Locate the cell with the specified text and output its (x, y) center coordinate. 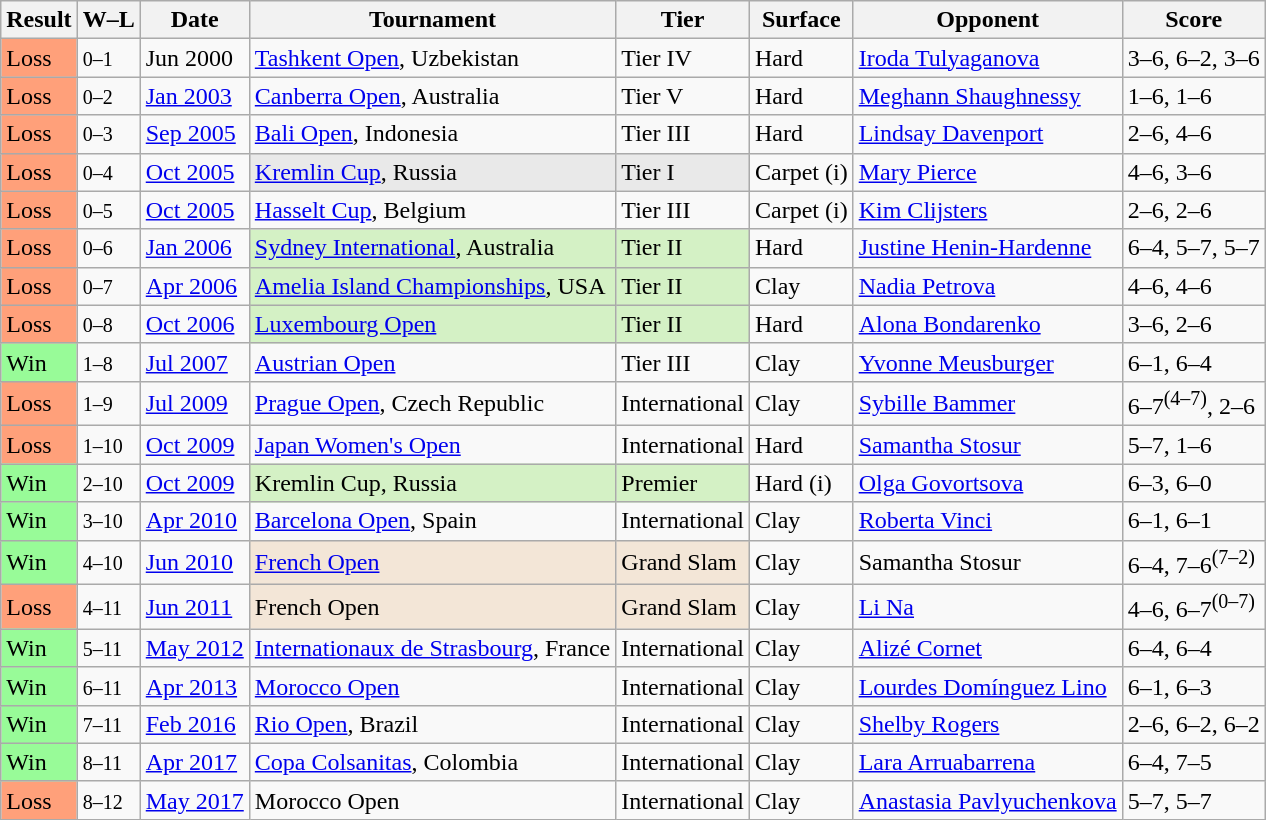
Jan 2006 (194, 248)
Rio Open, Brazil (432, 724)
Tier V (683, 96)
Date (194, 20)
W–L (108, 20)
6–7(4–7), 2–6 (1194, 404)
6–4, 5–7, 5–7 (1194, 248)
Apr 2013 (194, 686)
May 2017 (194, 800)
5–11 (108, 648)
Jul 2007 (194, 362)
Hard (i) (801, 483)
Alona Bondarenko (988, 324)
Feb 2016 (194, 724)
Prague Open, Czech Republic (432, 404)
Japan Women's Open (432, 445)
Canberra Open, Australia (432, 96)
6–11 (108, 686)
Hasselt Cup, Belgium (432, 210)
Anastasia Pavlyuchenkova (988, 800)
2–6, 2–6 (1194, 210)
Justine Henin-Hardenne (988, 248)
Austrian Open (432, 362)
Li Na (988, 608)
Luxembourg Open (432, 324)
Tier IV (683, 58)
Roberta Vinci (988, 521)
Sybille Bammer (988, 404)
Jul 2009 (194, 404)
Jan 2003 (194, 96)
5–7, 1–6 (1194, 445)
Barcelona Open, Spain (432, 521)
4–6, 6–7(0–7) (1194, 608)
Lara Arruabarrena (988, 762)
Sydney International, Australia (432, 248)
0–5 (108, 210)
Jun 2000 (194, 58)
Jun 2011 (194, 608)
0–3 (108, 134)
Tier (683, 20)
Sep 2005 (194, 134)
5–7, 5–7 (1194, 800)
Tournament (432, 20)
Alizé Cornet (988, 648)
4–6, 4–6 (1194, 286)
Surface (801, 20)
0–4 (108, 172)
Olga Govortsova (988, 483)
6–4, 6–4 (1194, 648)
Lindsay Davenport (988, 134)
0–1 (108, 58)
4–10 (108, 562)
Mary Pierce (988, 172)
8–11 (108, 762)
2–6, 4–6 (1194, 134)
1–10 (108, 445)
8–12 (108, 800)
0–7 (108, 286)
Opponent (988, 20)
Internationaux de Strasbourg, France (432, 648)
3–6, 6–2, 3–6 (1194, 58)
3–6, 2–6 (1194, 324)
6–4, 7–6(7–2) (1194, 562)
Meghann Shaughnessy (988, 96)
Premier (683, 483)
4–11 (108, 608)
Apr 2010 (194, 521)
0–8 (108, 324)
Apr 2006 (194, 286)
7–11 (108, 724)
0–6 (108, 248)
2–6, 6–2, 6–2 (1194, 724)
Oct 2006 (194, 324)
Result (39, 20)
6–3, 6–0 (1194, 483)
Shelby Rogers (988, 724)
Jun 2010 (194, 562)
6–1, 6–4 (1194, 362)
1–6, 1–6 (1194, 96)
Apr 2017 (194, 762)
May 2012 (194, 648)
6–1, 6–1 (1194, 521)
3–10 (108, 521)
Yvonne Meusburger (988, 362)
0–2 (108, 96)
Bali Open, Indonesia (432, 134)
1–8 (108, 362)
Nadia Petrova (988, 286)
Score (1194, 20)
Tier I (683, 172)
2–10 (108, 483)
Lourdes Domínguez Lino (988, 686)
Tashkent Open, Uzbekistan (432, 58)
1–9 (108, 404)
Amelia Island Championships, USA (432, 286)
Kim Clijsters (988, 210)
4–6, 3–6 (1194, 172)
Copa Colsanitas, Colombia (432, 762)
6–1, 6–3 (1194, 686)
Iroda Tulyaganova (988, 58)
6–4, 7–5 (1194, 762)
